Capture the cell that displays the provided text and extract its (x, y) central coordinate. 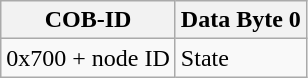
State (240, 58)
0x700 + node ID (88, 58)
COB-ID (88, 20)
Data Byte 0 (240, 20)
